From the cell containing the given text, extract its center point as [x, y] coordinate. 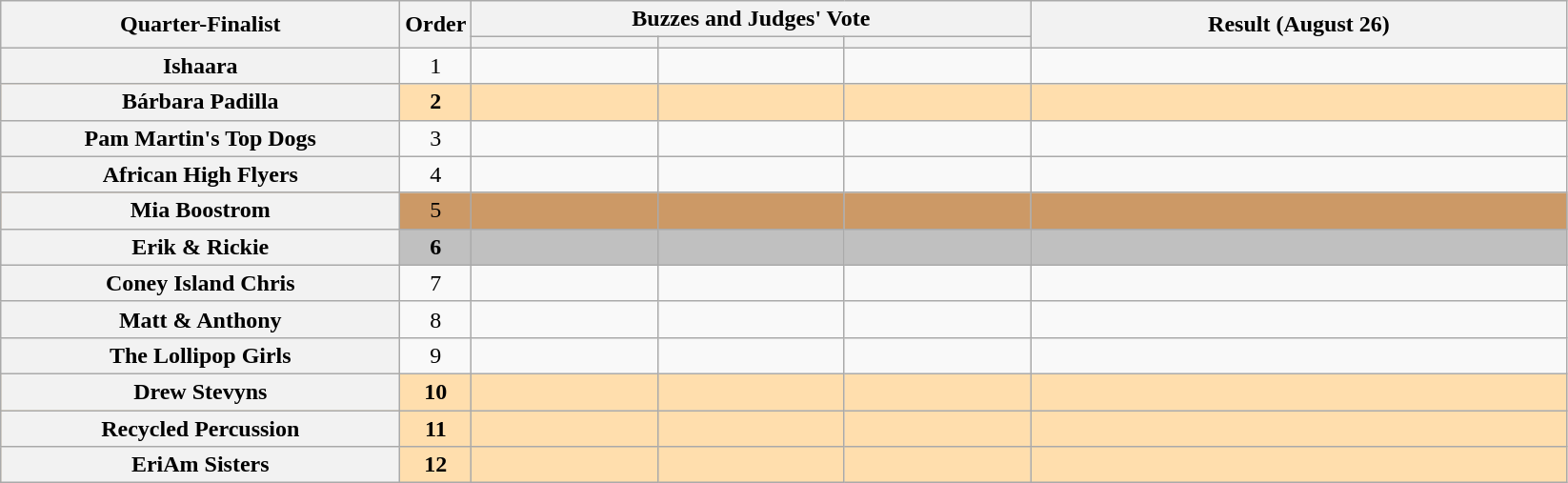
Recycled Percussion [200, 428]
1 [436, 66]
Bárbara Padilla [200, 102]
Pam Martin's Top Dogs [200, 138]
8 [436, 319]
Order [436, 25]
Erik & Rickie [200, 247]
3 [436, 138]
4 [436, 174]
9 [436, 355]
11 [436, 428]
EriAm Sisters [200, 465]
12 [436, 465]
7 [436, 283]
Drew Stevyns [200, 392]
The Lollipop Girls [200, 355]
Matt & Anthony [200, 319]
2 [436, 102]
6 [436, 247]
Coney Island Chris [200, 283]
Ishaara [200, 66]
10 [436, 392]
Buzzes and Judges' Vote [751, 19]
Mia Boostrom [200, 211]
5 [436, 211]
Result (August 26) [1299, 25]
Quarter-Finalist [200, 25]
African High Flyers [200, 174]
